Extract the [X, Y] coordinate from the center of the cell holding the provided text.  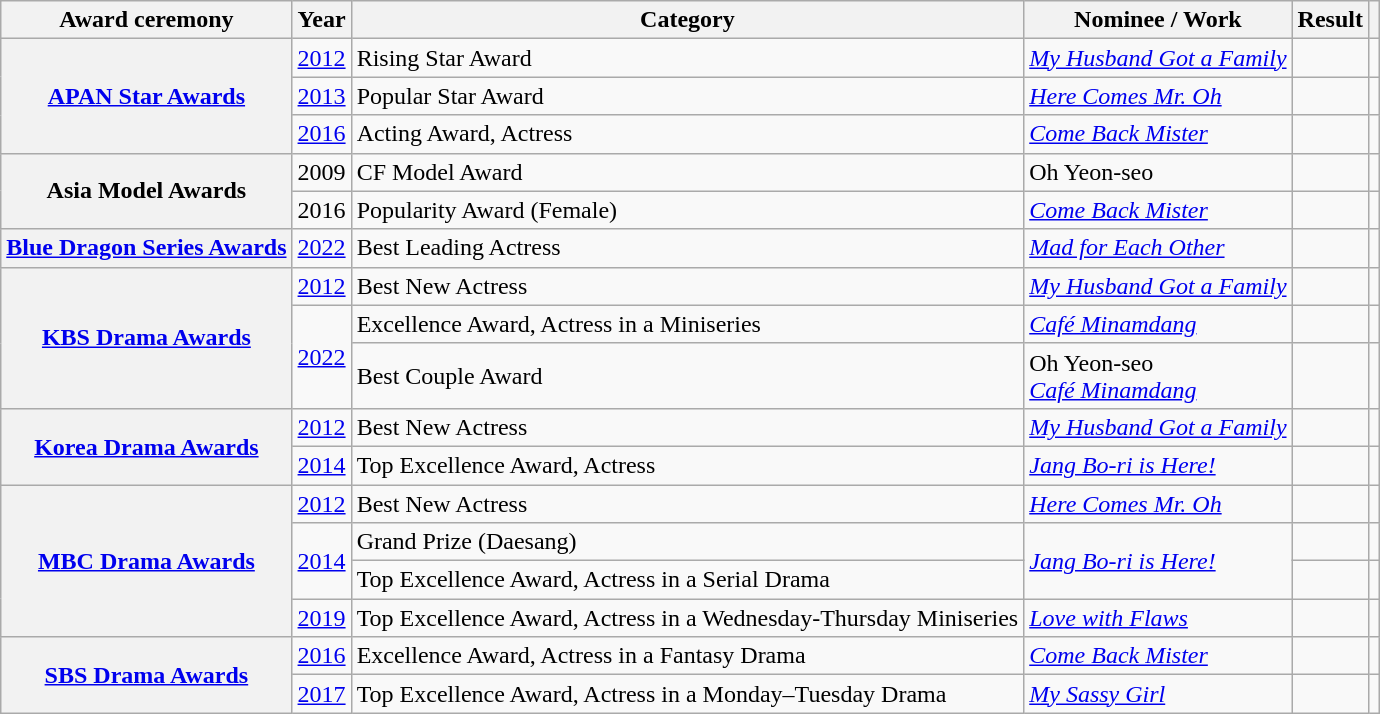
Asia Model Awards [146, 191]
Top Excellence Award, Actress in a Monday–Tuesday Drama [688, 694]
Oh Yeon-seo Café Minamdang [1158, 376]
KBS Drama Awards [146, 338]
Excellence Award, Actress in a Fantasy Drama [688, 656]
Blue Dragon Series Awards [146, 248]
Top Excellence Award, Actress in a Wednesday-Thursday Miniseries [688, 618]
2009 [322, 172]
Excellence Award, Actress in a Miniseries [688, 324]
Mad for Each Other [1158, 248]
2013 [322, 96]
MBC Drama Awards [146, 560]
Best Couple Award [688, 376]
Top Excellence Award, Actress in a Serial Drama [688, 580]
Top Excellence Award, Actress [688, 465]
My Sassy Girl [1158, 694]
2017 [322, 694]
Korea Drama Awards [146, 446]
Grand Prize (Daesang) [688, 542]
Category [688, 20]
Popularity Award (Female) [688, 210]
SBS Drama Awards [146, 675]
Love with Flaws [1158, 618]
Nominee / Work [1158, 20]
Rising Star Award [688, 58]
Year [322, 20]
APAN Star Awards [146, 96]
Best Leading Actress [688, 248]
Acting Award, Actress [688, 134]
Oh Yeon-seo [1158, 172]
Result [1330, 20]
Café Minamdang [1158, 324]
CF Model Award [688, 172]
Popular Star Award [688, 96]
2019 [322, 618]
Award ceremony [146, 20]
